Return the (x, y) coordinate for the center point of the cell that contains the specified text.  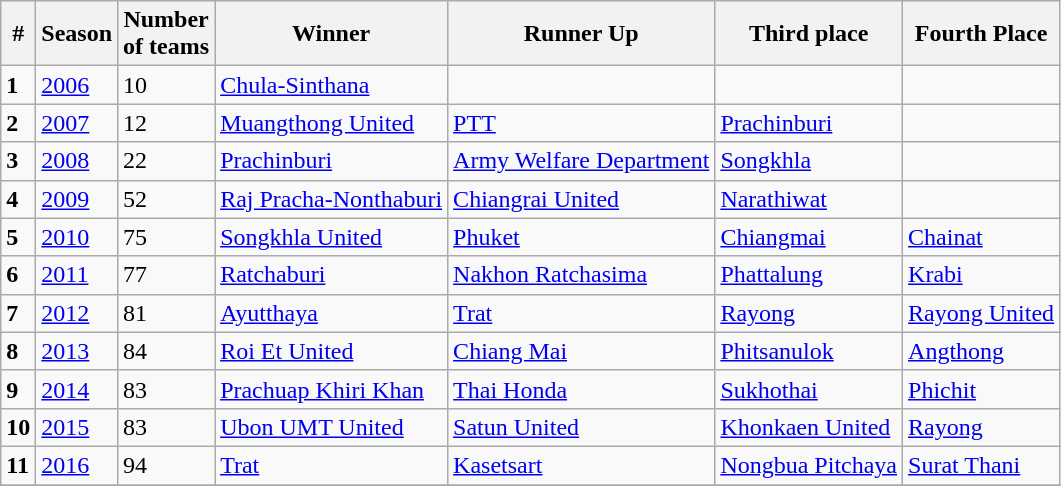
Rayong United (982, 313)
Muangthong United (332, 123)
2012 (77, 313)
Raj Pracha-Nonthaburi (332, 199)
Nongbua Pitchaya (809, 465)
Satun United (582, 427)
81 (166, 313)
Season (77, 34)
Winner (332, 34)
Phitsanulok (809, 351)
4 (18, 199)
Khonkaen United (809, 427)
Nakhon Ratchasima (582, 275)
# (18, 34)
1 (18, 85)
Chiangrai United (582, 199)
Roi Et United (332, 351)
22 (166, 161)
Fourth Place (982, 34)
Chainat (982, 237)
PTT (582, 123)
9 (18, 389)
Songkhla United (332, 237)
Chiang Mai (582, 351)
Number of teams (166, 34)
Ratchaburi (332, 275)
Krabi (982, 275)
Narathiwat (809, 199)
Chiangmai (809, 237)
2013 (77, 351)
2009 (77, 199)
Third place (809, 34)
Kasetsart (582, 465)
2008 (77, 161)
Phuket (582, 237)
2006 (77, 85)
2 (18, 123)
Angthong (982, 351)
Prachuap Khiri Khan (332, 389)
Chula-Sinthana (332, 85)
Surat Thani (982, 465)
2016 (77, 465)
7 (18, 313)
3 (18, 161)
94 (166, 465)
Ubon UMT United (332, 427)
Phichit (982, 389)
77 (166, 275)
2010 (77, 237)
Army Welfare Department (582, 161)
Phattalung (809, 275)
Thai Honda (582, 389)
12 (166, 123)
Songkhla (809, 161)
2007 (77, 123)
5 (18, 237)
Runner Up (582, 34)
11 (18, 465)
2015 (77, 427)
6 (18, 275)
2011 (77, 275)
8 (18, 351)
Sukhothai (809, 389)
84 (166, 351)
52 (166, 199)
75 (166, 237)
Ayutthaya (332, 313)
2014 (77, 389)
